Search for the cell housing the specified text and yield its [x, y] center coordinate. 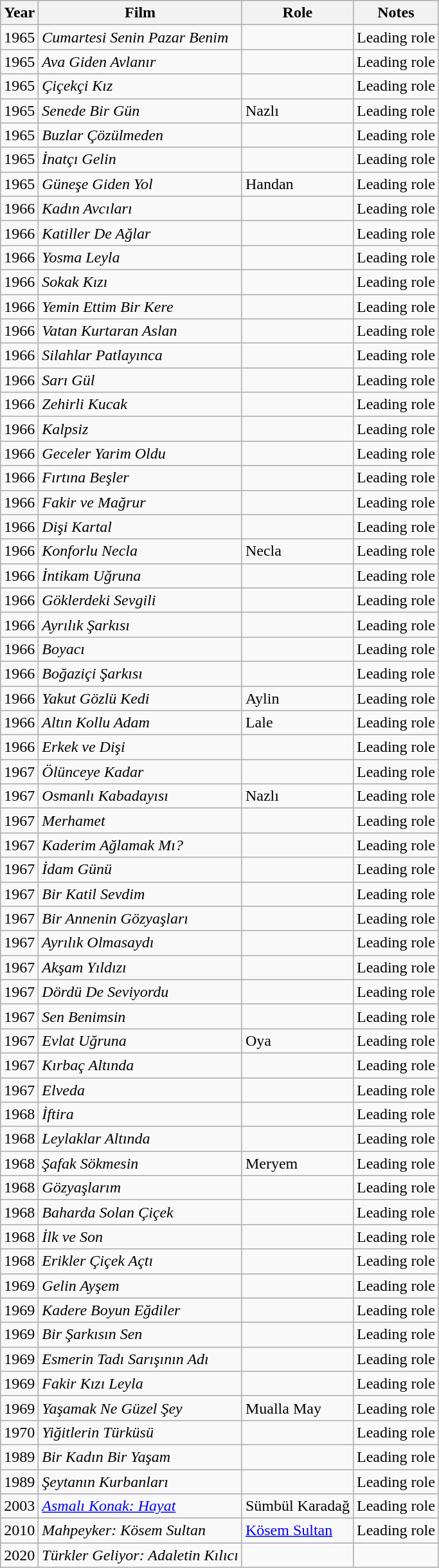
Sümbül Karadağ [297, 1506]
Dişi Kartal [140, 527]
Boğaziçi Şarkısı [140, 673]
Gelin Ayşem [140, 1286]
Fırtına Beşler [140, 478]
Güneşe Giden Yol [140, 184]
Ava Giden Avlanır [140, 62]
Aylin [297, 698]
İftira [140, 1115]
Kaderim Ağlamak Mı? [140, 845]
Year [19, 13]
Meryem [297, 1163]
Sen Benimsin [140, 1016]
Leylaklar Altında [140, 1139]
Boyacı [140, 649]
Zehirli Kucak [140, 405]
Dördü De Seviyordu [140, 992]
Bir Katil Sevdim [140, 894]
Altın Kollu Adam [140, 723]
Oya [297, 1041]
İnatçı Gelin [140, 160]
Sarı Gül [140, 380]
Senede Bir Gün [140, 111]
Katiller De Ağlar [140, 233]
Merhamet [140, 821]
Türkler Geliyor: Adaletin Kılıcı [140, 1555]
Ayrılık Olmasaydı [140, 943]
Esmerin Tadı Sarışının Adı [140, 1359]
Akşam Yıldızı [140, 967]
Yosma Leyla [140, 257]
Notes [396, 13]
Mualla May [297, 1408]
Fakir ve Mağrur [140, 502]
Silahlar Patlayınca [140, 356]
Osmanlı Kabadayısı [140, 796]
Lale [297, 723]
Mahpeyker: Kösem Sultan [140, 1531]
Kalpsiz [140, 429]
Asmalı Konak: Hayat [140, 1506]
İdam Günü [140, 870]
Yakut Gözlü Kedi [140, 698]
Evlat Uğruna [140, 1041]
Yaşamak Ne Güzel Şey [140, 1408]
Baharda Solan Çiçek [140, 1212]
Buzlar Çözülmeden [140, 135]
Film [140, 13]
Şeytanın Kurbanları [140, 1481]
Bir Kadın Bir Yaşam [140, 1457]
Şafak Sökmesin [140, 1163]
Kadın Avcıları [140, 208]
Kadere Boyun Eğdiler [140, 1310]
Kösem Sultan [297, 1531]
Vatan Kurtaran Aslan [140, 331]
Erikler Çiçek Açtı [140, 1261]
Erkek ve Dişi [140, 747]
2010 [19, 1531]
Göklerdeki Sevgili [140, 600]
Elveda [140, 1090]
Yiğitlerin Türküsü [140, 1432]
Necla [297, 551]
Gözyaşlarım [140, 1188]
Ölünceye Kadar [140, 772]
Sokak Kızı [140, 282]
Kırbaç Altında [140, 1065]
Bir Şarkısın Sen [140, 1335]
2003 [19, 1506]
Handan [297, 184]
Bir Annenin Gözyaşları [140, 918]
Ayrılık Şarkısı [140, 624]
Konforlu Necla [140, 551]
Çiçekçi Kız [140, 86]
Yemin Ettim Bir Kere [140, 307]
1970 [19, 1432]
Fakir Kızı Leyla [140, 1383]
İntikam Uğruna [140, 576]
2020 [19, 1555]
Role [297, 13]
İlk ve Son [140, 1237]
Cumartesi Senin Pazar Benim [140, 37]
Geceler Yarim Oldu [140, 453]
